Capture the cell that displays the provided text and extract its (X, Y) central coordinate. 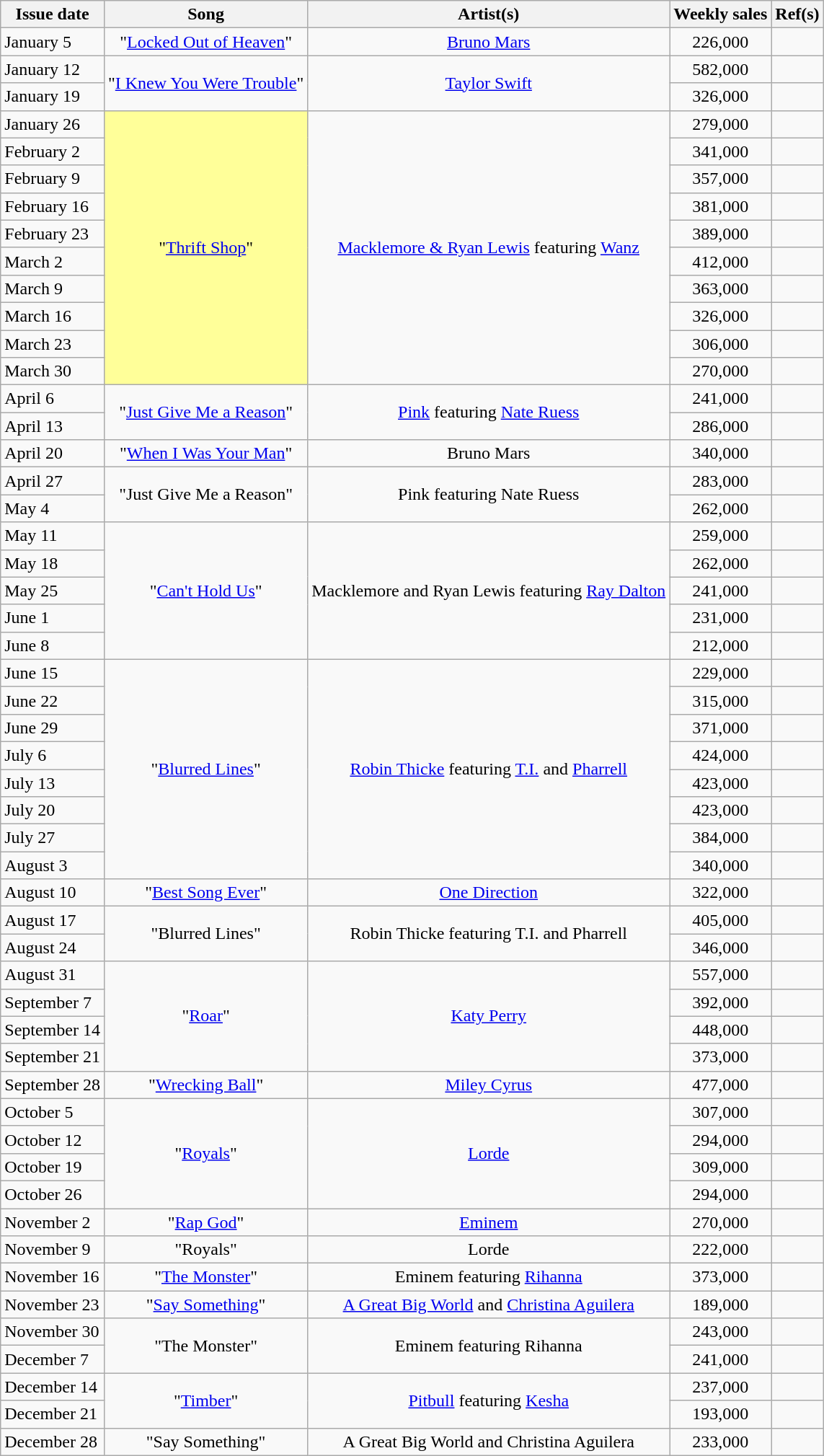
222,000 (721, 1250)
September 14 (53, 1030)
363,000 (721, 288)
November 9 (53, 1250)
June 1 (53, 618)
477,000 (721, 1085)
July 20 (53, 811)
January 19 (53, 97)
286,000 (721, 426)
June 8 (53, 645)
September 7 (53, 1002)
February 9 (53, 179)
March 9 (53, 288)
April 13 (53, 426)
April 20 (53, 454)
Macklemore and Ryan Lewis featuring Ray Dalton (489, 591)
279,000 (721, 124)
341,000 (721, 151)
Ref(s) (797, 14)
June 15 (53, 673)
346,000 (721, 948)
March 23 (53, 344)
September 21 (53, 1057)
Katy Perry (489, 1016)
Taylor Swift (489, 83)
December 14 (53, 1387)
Song (205, 14)
309,000 (721, 1167)
237,000 (721, 1387)
"Locked Out of Heaven" (205, 42)
Pitbull featuring Kesha (489, 1400)
February 23 (53, 234)
December 21 (53, 1414)
January 12 (53, 69)
"Can't Hold Us" (205, 591)
582,000 (721, 69)
Macklemore & Ryan Lewis featuring Wanz (489, 248)
March 2 (53, 261)
August 3 (53, 865)
229,000 (721, 673)
June 29 (53, 728)
April 27 (53, 481)
189,000 (721, 1305)
306,000 (721, 344)
One Direction (489, 893)
March 30 (53, 371)
412,000 (721, 261)
December 7 (53, 1359)
January 5 (53, 42)
"Rap God" (205, 1222)
November 23 (53, 1305)
"Best Song Ever" (205, 893)
August 24 (53, 948)
Weekly sales (721, 14)
283,000 (721, 481)
212,000 (721, 645)
307,000 (721, 1112)
Issue date (53, 14)
231,000 (721, 618)
February 2 (53, 151)
October 5 (53, 1112)
January 26 (53, 124)
322,000 (721, 893)
243,000 (721, 1332)
August 31 (53, 975)
Eminem (489, 1222)
May 18 (53, 563)
November 16 (53, 1277)
Artist(s) (489, 14)
233,000 (721, 1442)
September 28 (53, 1085)
August 17 (53, 920)
February 16 (53, 206)
"Timber" (205, 1400)
"I Knew You Were Trouble" (205, 83)
May 11 (53, 536)
"Thrift Shop" (205, 248)
December 28 (53, 1442)
357,000 (721, 179)
July 6 (53, 755)
May 4 (53, 508)
315,000 (721, 700)
Miley Cyrus (489, 1085)
October 26 (53, 1194)
424,000 (721, 755)
October 12 (53, 1139)
392,000 (721, 1002)
448,000 (721, 1030)
389,000 (721, 234)
March 16 (53, 316)
384,000 (721, 838)
November 2 (53, 1222)
557,000 (721, 975)
226,000 (721, 42)
July 13 (53, 782)
405,000 (721, 920)
August 10 (53, 893)
July 27 (53, 838)
November 30 (53, 1332)
May 25 (53, 591)
"Wrecking Ball" (205, 1085)
October 19 (53, 1167)
259,000 (721, 536)
193,000 (721, 1414)
"Roar" (205, 1016)
"When I Was Your Man" (205, 454)
371,000 (721, 728)
June 22 (53, 700)
381,000 (721, 206)
April 6 (53, 399)
